For the text-containing cell, return its midpoint in [X, Y] coordinate format. 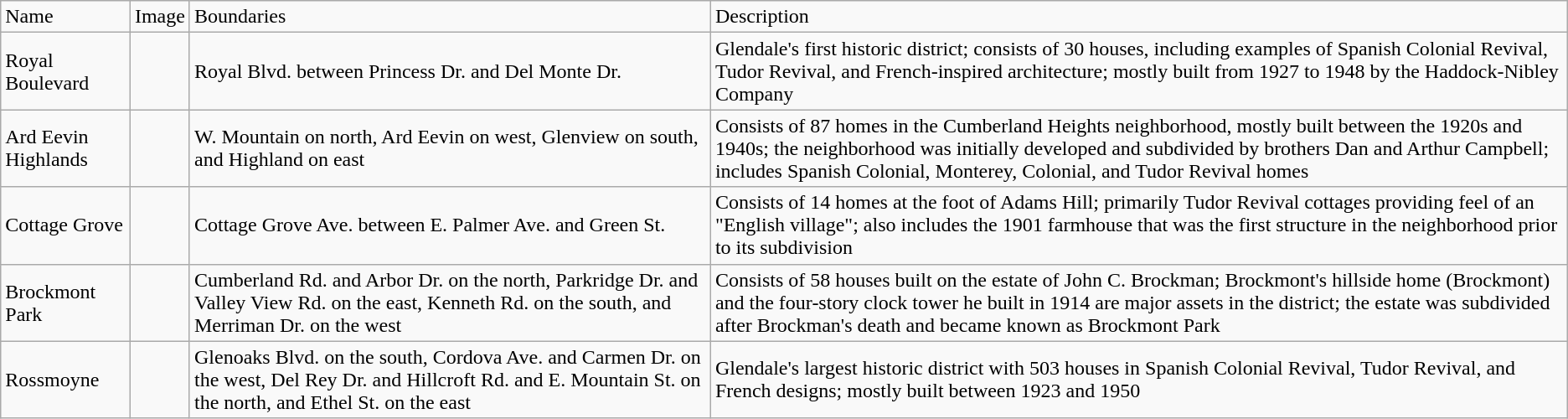
Image [159, 17]
Royal Boulevard [65, 71]
Royal Blvd. between Princess Dr. and Del Monte Dr. [450, 71]
Cumberland Rd. and Arbor Dr. on the north, Parkridge Dr. and Valley View Rd. on the east, Kenneth Rd. on the south, and Merriman Dr. on the west [450, 303]
W. Mountain on north, Ard Eevin on west, Glenview on south, and Highland on east [450, 148]
Cottage Grove Ave. between E. Palmer Ave. and Green St. [450, 225]
Rossmoyne [65, 380]
Name [65, 17]
Cottage Grove [65, 225]
Ard Eevin Highlands [65, 148]
Brockmont Park [65, 303]
Description [1139, 17]
Boundaries [450, 17]
